Provide the (x, y) coordinate of the cell's center where the given text is located.  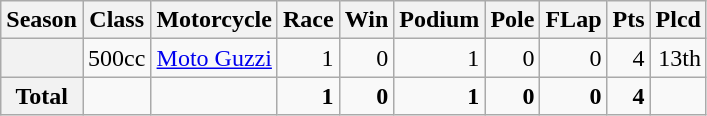
13th (678, 58)
Pts (628, 20)
Pole (512, 20)
Race (308, 20)
Moto Guzzi (214, 58)
Win (366, 20)
Motorcycle (214, 20)
Class (116, 20)
Podium (440, 20)
FLap (574, 20)
Total (42, 96)
500cc (116, 58)
Plcd (678, 20)
Season (42, 20)
